Determine the [x, y] coordinate at the center of the cell enclosing the given text.  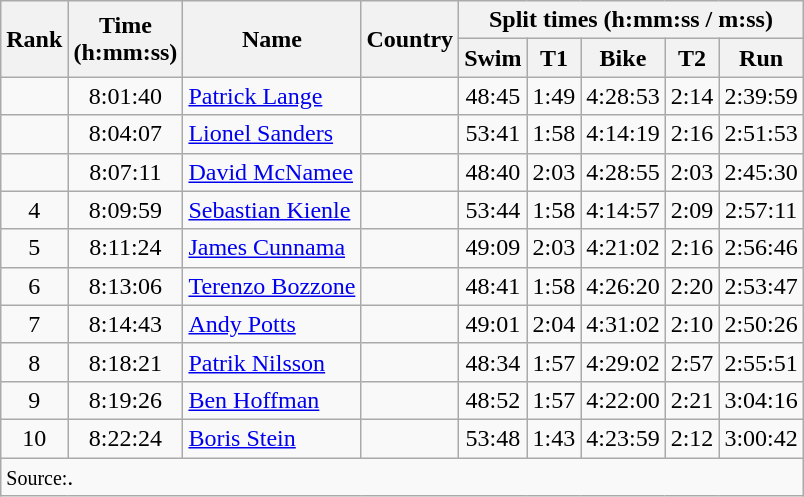
2:09 [692, 210]
8 [34, 362]
8:11:24 [126, 248]
4:21:02 [623, 248]
8:14:43 [126, 324]
5 [34, 248]
53:41 [493, 134]
4 [34, 210]
4:23:59 [623, 438]
48:45 [493, 96]
Time(h:mm:ss) [126, 39]
4:31:02 [623, 324]
Ben Hoffman [272, 400]
2:55:51 [761, 362]
Patrick Lange [272, 96]
7 [34, 324]
Run [761, 58]
2:14 [692, 96]
Bike [623, 58]
2:21 [692, 400]
T2 [692, 58]
2:39:59 [761, 96]
Andy Potts [272, 324]
48:52 [493, 400]
3:04:16 [761, 400]
8:01:40 [126, 96]
8:07:11 [126, 172]
4:29:02 [623, 362]
49:01 [493, 324]
49:09 [493, 248]
Lionel Sanders [272, 134]
8:04:07 [126, 134]
9 [34, 400]
53:44 [493, 210]
48:40 [493, 172]
2:50:26 [761, 324]
Split times (h:mm:ss / m:ss) [632, 20]
Country [410, 39]
1:43 [554, 438]
Rank [34, 39]
2:12 [692, 438]
4:14:19 [623, 134]
Terenzo Bozzone [272, 286]
2:10 [692, 324]
Source:. [402, 477]
8:18:21 [126, 362]
8:19:26 [126, 400]
53:48 [493, 438]
3:00:42 [761, 438]
David McNamee [272, 172]
6 [34, 286]
Boris Stein [272, 438]
4:28:53 [623, 96]
1:49 [554, 96]
T1 [554, 58]
Name [272, 39]
4:14:57 [623, 210]
48:41 [493, 286]
4:26:20 [623, 286]
8:09:59 [126, 210]
2:53:47 [761, 286]
2:57:11 [761, 210]
Swim [493, 58]
James Cunnama [272, 248]
2:51:53 [761, 134]
2:57 [692, 362]
10 [34, 438]
Patrik Nilsson [272, 362]
4:28:55 [623, 172]
4:22:00 [623, 400]
8:13:06 [126, 286]
48:34 [493, 362]
2:04 [554, 324]
8:22:24 [126, 438]
Sebastian Kienle [272, 210]
2:56:46 [761, 248]
2:45:30 [761, 172]
2:20 [692, 286]
